Find where the given text appears and provide that cell's center as (x, y) coordinate. 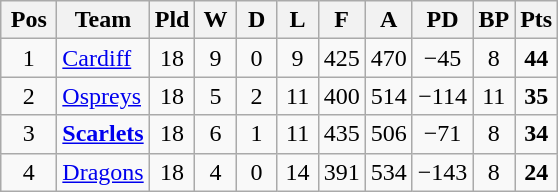
Team (103, 20)
Pld (172, 20)
L (298, 20)
W (216, 20)
506 (388, 134)
35 (536, 96)
Dragons (103, 172)
F (342, 20)
391 (342, 172)
Scarlets (103, 134)
Pts (536, 20)
435 (342, 134)
6 (216, 134)
5 (216, 96)
Ospreys (103, 96)
−45 (442, 58)
514 (388, 96)
400 (342, 96)
534 (388, 172)
3 (29, 134)
BP (494, 20)
24 (536, 172)
44 (536, 58)
−71 (442, 134)
PD (442, 20)
D (256, 20)
425 (342, 58)
34 (536, 134)
−143 (442, 172)
14 (298, 172)
A (388, 20)
Cardiff (103, 58)
Pos (29, 20)
−114 (442, 96)
470 (388, 58)
